Find where the given text appears and provide that cell's center as (X, Y) coordinate. 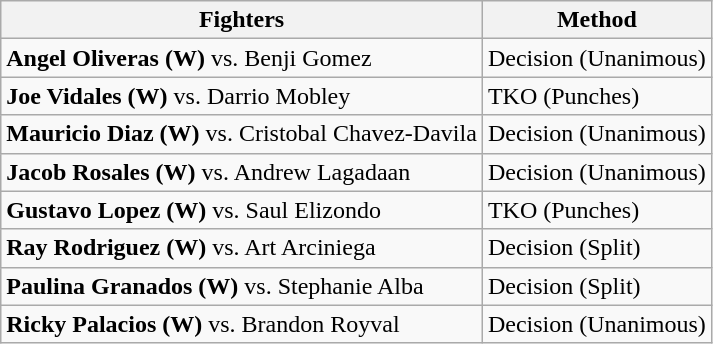
Ray Rodriguez (W) vs. Art Arciniega (242, 248)
Angel Oliveras (W) vs. Benji Gomez (242, 58)
Gustavo Lopez (W) vs. Saul Elizondo (242, 210)
Fighters (242, 20)
Paulina Granados (W) vs. Stephanie Alba (242, 286)
Method (596, 20)
Joe Vidales (W) vs. Darrio Mobley (242, 96)
Ricky Palacios (W) vs. Brandon Royval (242, 324)
Jacob Rosales (W) vs. Andrew Lagadaan (242, 172)
Mauricio Diaz (W) vs. Cristobal Chavez-Davila (242, 134)
